Find where the given text appears and provide that cell's center as [X, Y] coordinate. 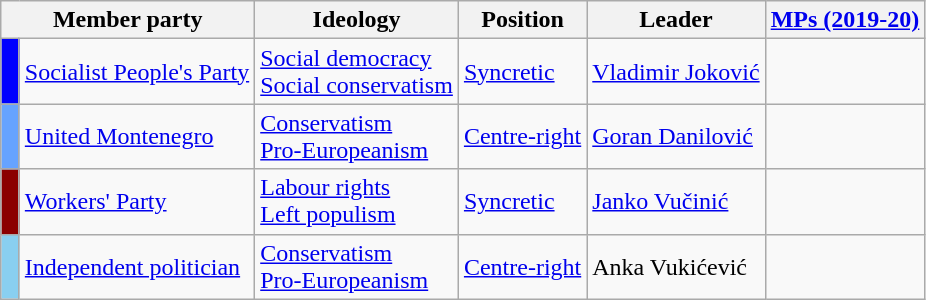
United Montenegro [136, 136]
MPs (2019-20) [845, 20]
Independent politician [136, 266]
Vladimir Joković [676, 72]
Labour rightsLeft populism [357, 202]
Workers' Party [136, 202]
Anka Vukićević [676, 266]
Social democracySocial conservatism [357, 72]
Leader [676, 20]
Position [522, 20]
Goran Danilović [676, 136]
Socialist People's Party [136, 72]
Janko Vučinić [676, 202]
Ideology [357, 20]
Member party [128, 20]
